Find where the given text appears and provide that cell's center as [x, y] coordinate. 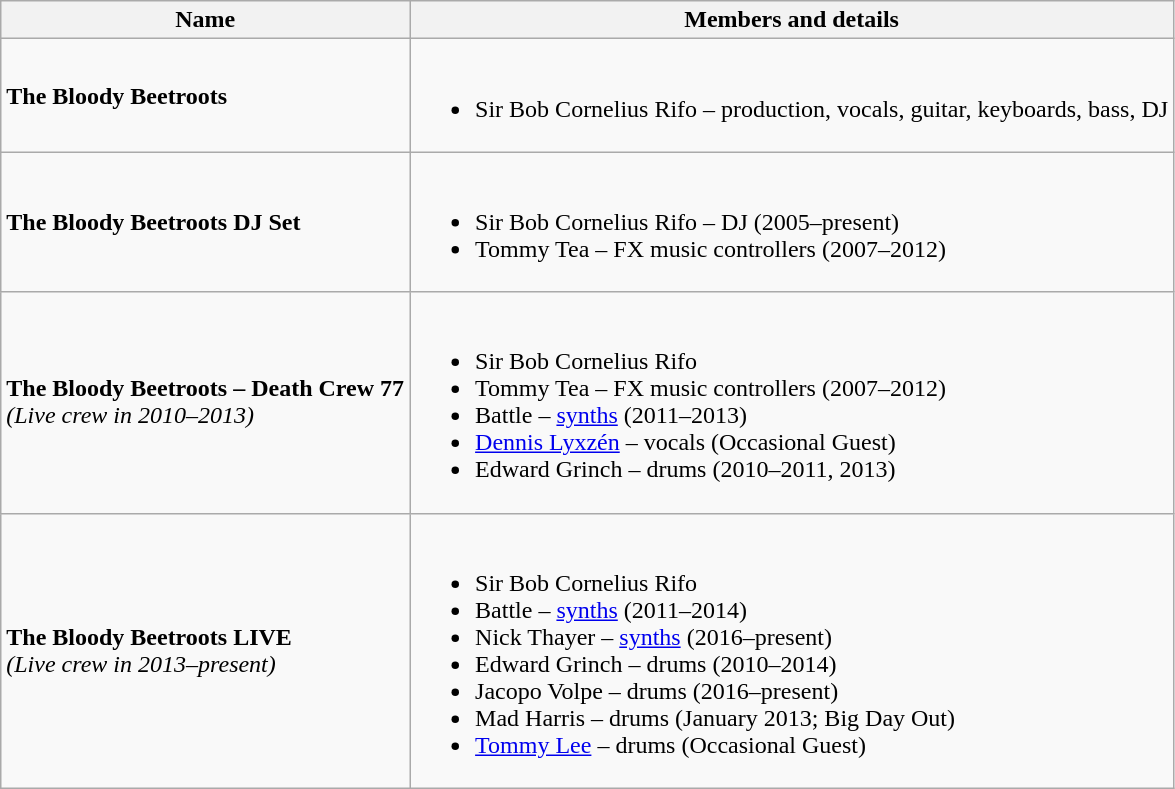
Sir Bob Cornelius Rifo – DJ (2005–present)Tommy Tea – FX music controllers (2007–2012) [792, 222]
The Bloody Beetroots LIVE(Live crew in 2013–present) [206, 650]
The Bloody Beetroots DJ Set [206, 222]
Sir Bob Cornelius Rifo – production, vocals, guitar, keyboards, bass, DJ [792, 96]
Name [206, 20]
Members and details [792, 20]
The Bloody Beetroots [206, 96]
The Bloody Beetroots – Death Crew 77(Live crew in 2010–2013) [206, 402]
